From the cell containing the given text, extract its center point as [x, y] coordinate. 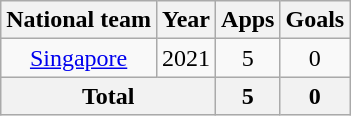
Singapore [79, 58]
National team [79, 20]
Goals [315, 20]
Apps [248, 20]
2021 [186, 58]
Year [186, 20]
Total [108, 96]
